Capture the cell that displays the provided text and extract its (x, y) central coordinate. 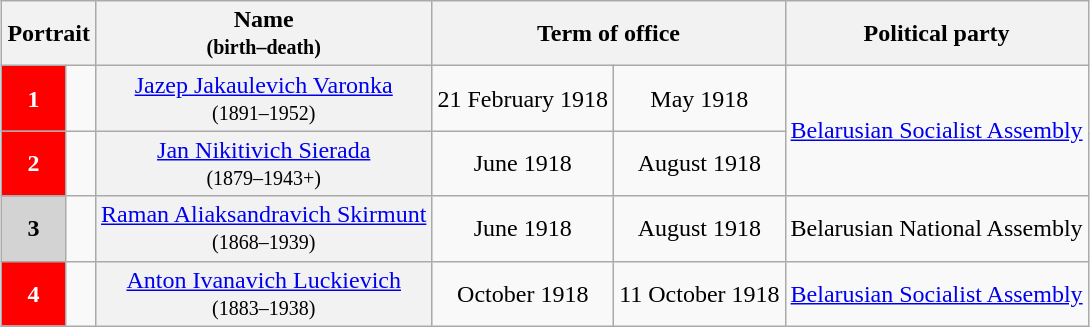
2 (34, 164)
11 October 1918 (700, 294)
1 (34, 98)
October 1918 (523, 294)
Political party (936, 34)
3 (34, 228)
Raman Aliaksandravich Skirmunt(1868–1939) (264, 228)
Name(birth–death) (264, 34)
Jan Nikitivich Sierada(1879–1943+) (264, 164)
4 (34, 294)
Portrait (49, 34)
Jazep Jakaulevich Varonka(1891–1952) (264, 98)
21 February 1918 (523, 98)
Belarusian National Assembly (936, 228)
Anton Ivanavich Luckievich(1883–1938) (264, 294)
Term of office (608, 34)
May 1918 (700, 98)
